Provide the [x, y] coordinate of the cell's center where the given text is located.  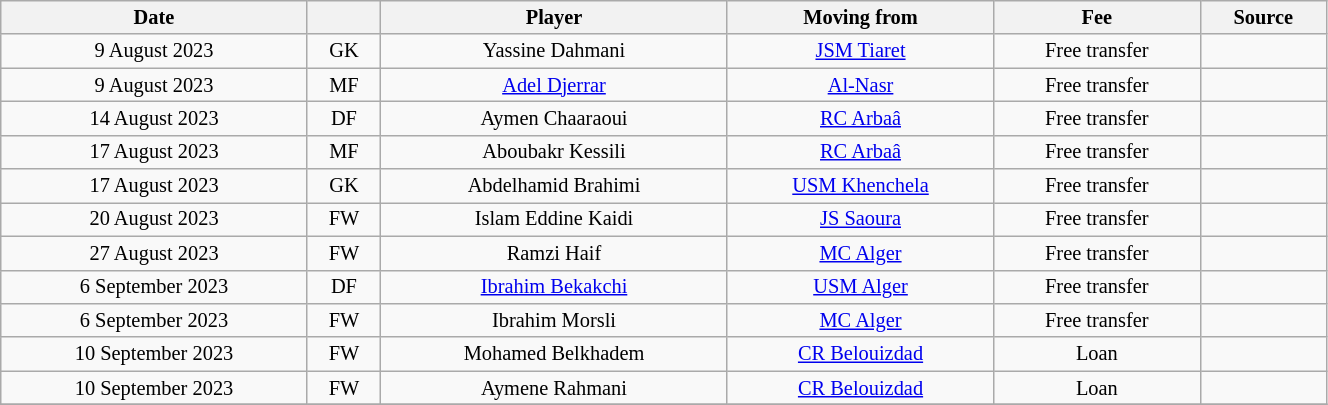
USM Khenchela [860, 186]
JS Saoura [860, 219]
Islam Eddine Kaidi [554, 219]
Aboubakr Kessili [554, 152]
Adel Djerrar [554, 85]
Al-Nasr [860, 85]
Player [554, 17]
Moving from [860, 17]
Ibrahim Bekakchi [554, 287]
Ramzi Haif [554, 253]
14 August 2023 [154, 118]
Aymene Rahmani [554, 388]
Aymen Chaaraoui [554, 118]
JSM Tiaret [860, 51]
Date [154, 17]
Fee [1097, 17]
Abdelhamid Brahimi [554, 186]
20 August 2023 [154, 219]
27 August 2023 [154, 253]
USM Alger [860, 287]
Source [1263, 17]
Yassine Dahmani [554, 51]
Ibrahim Morsli [554, 320]
Mohamed Belkhadem [554, 354]
